Output the (x, y) coordinate of the center of the cell containing the given text.  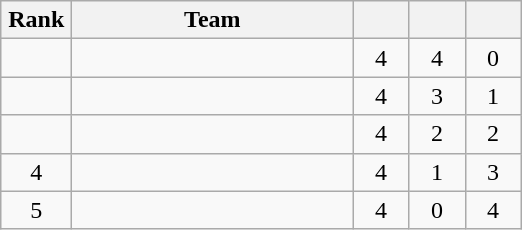
5 (36, 210)
Rank (36, 20)
Team (212, 20)
